From the cell containing the given text, extract its center point as [X, Y] coordinate. 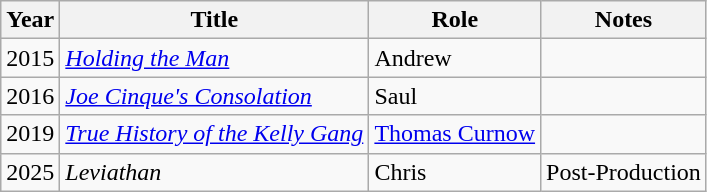
2019 [30, 134]
Thomas Curnow [455, 134]
Role [455, 20]
2016 [30, 96]
2025 [30, 172]
Title [214, 20]
Notes [624, 20]
True History of the Kelly Gang [214, 134]
Year [30, 20]
Joe Cinque's Consolation [214, 96]
Post-Production [624, 172]
Holding the Man [214, 58]
Leviathan [214, 172]
Chris [455, 172]
Andrew [455, 58]
2015 [30, 58]
Saul [455, 96]
